Search for the cell housing the specified text and yield its (x, y) center coordinate. 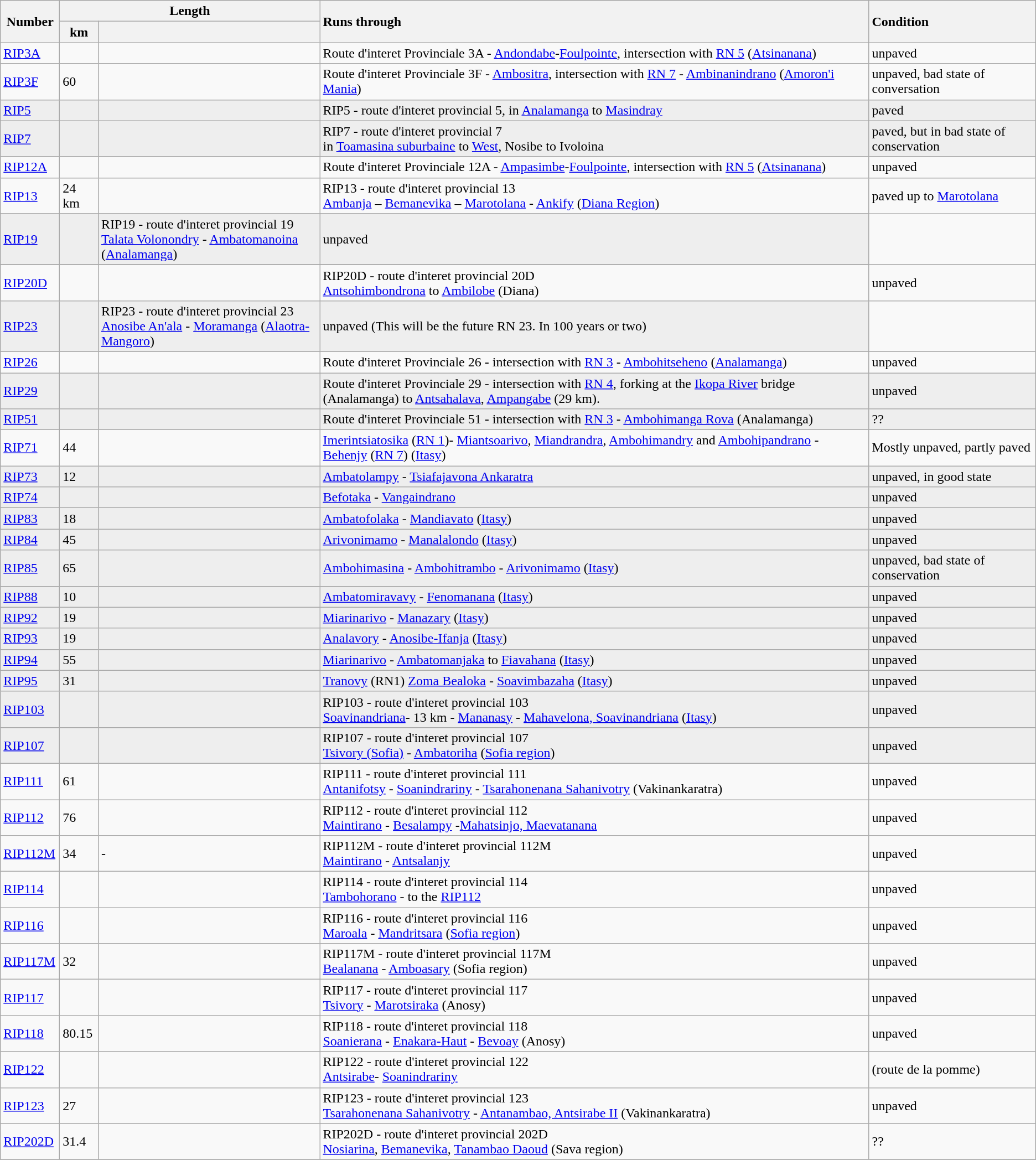
10 (79, 597)
RIP13 (30, 196)
RIP202D - route d'interet provincial 202DNosiarina, Bemanevika, Tanambao Daoud (Sava region) (594, 1141)
RIP5 - route d'interet provincial 5, in Analamanga to Masindray (594, 110)
RIP117M (30, 962)
65 (79, 568)
76 (79, 817)
RIP51 (30, 420)
RIP23 - route d'interet provincial 23Anosibe An'ala - Moramanga (Alaotra-Mangoro) (209, 326)
RIP112 - route d'interet provincial 112Maintirano - Besalampy -Mahatsinjo, Maevatanana (594, 817)
RIP112 (30, 817)
55 (79, 660)
Route d'interet Provinciale 26 - intersection with RN 3 - Ambohitseheno (Analamanga) (594, 362)
45 (79, 540)
RIP114 (30, 890)
RIP123 - route d'interet provincial 123Tsarahonenana Sahanivotry - Antanambao, Antsirabe II (Vakinankaratra) (594, 1106)
RIP23 (30, 326)
44 (79, 448)
Analavory - Anosibe-Ifanja (Itasy) (594, 639)
RIP123 (30, 1106)
RIP7 (30, 138)
RIP3F (30, 82)
RIP73 (30, 477)
RIP5 (30, 110)
- (209, 853)
RIP26 (30, 362)
Condition (952, 22)
RIP202D (30, 1141)
RIP71 (30, 448)
RIP20D (30, 282)
24 km (79, 196)
Route d'interet Provinciale 3A - Andondabe-Foulpointe, intersection with RN 5 (Atsinanana) (594, 53)
RIP117 (30, 997)
RIP107 - route d'interet provincial 107Tsivory (Sofia) - Ambatoriha (Sofia region) (594, 745)
km (79, 32)
Length (190, 11)
12 (79, 477)
Route d'interet Provinciale 51 - intersection with RN 3 - Ambohimanga Rova (Analamanga) (594, 420)
RIP19 (30, 239)
Arivonimamo - Manalalondo (Itasy) (594, 540)
RIP20D - route d'interet provincial 20DAntsohimbondrona to Ambilobe (Diana) (594, 282)
31 (79, 681)
60 (79, 82)
RIP114 - route d'interet provincial 114Tambohorano - to the RIP112 (594, 890)
RIP122 (30, 1069)
Ambohimasina - Ambohitrambo - Arivonimamo (Itasy) (594, 568)
RIP94 (30, 660)
Ambatolampy - Tsiafajavona Ankaratra (594, 477)
RIP3A (30, 53)
RIP111 (30, 781)
(route de la pomme) (952, 1069)
80.15 (79, 1034)
unpaved, in good state (952, 477)
unpaved (This will be the future RN 23. In 100 years or two) (594, 326)
Miarinarivo - Manazary (Itasy) (594, 618)
RIP12A (30, 167)
RIP111 - route d'interet provincial 111Antanifotsy - Soanindrariny - Tsarahonenana Sahanivotry (Vakinankaratra) (594, 781)
18 (79, 519)
RIP118 - route d'interet provincial 118Soanierana - Enakara-Haut - Bevoay (Anosy) (594, 1034)
RIP93 (30, 639)
RIP118 (30, 1034)
RIP107 (30, 745)
RIP88 (30, 597)
RIP117M - route d'interet provincial 117MBealanana - Amboasary (Sofia region) (594, 962)
Ambatofolaka - Mandiavato (Itasy) (594, 519)
RIP117 - route d'interet provincial 117Tsivory - Marotsiraka (Anosy) (594, 997)
32 (79, 962)
RIP83 (30, 519)
RIP116 - route d'interet provincial 116Maroala - Mandritsara (Sofia region) (594, 925)
unpaved, bad state of conversation (952, 82)
paved, but in bad state of conservation (952, 138)
Route d'interet Provinciale 3F - Ambositra, intersection with RN 7 - Ambinanindrano (Amoron'i Mania) (594, 82)
RIP7 - route d'interet provincial 7in Toamasina suburbaine to West, Nosibe to Ivoloina (594, 138)
RIP112M - route d'interet provincial 112MMaintirano - Antsalanjy (594, 853)
RIP13 - route d'interet provincial 13Ambanja – Bemanevika – Marotolana - Ankify (Diana Region) (594, 196)
RIP74 (30, 498)
61 (79, 781)
unpaved, bad state of conservation (952, 568)
paved (952, 110)
Runs through (594, 22)
Befotaka - Vangaindrano (594, 498)
RIP116 (30, 925)
Imerintsiatosika (RN 1)- Miantsoarivo, Miandrandra, Ambohimandry and Ambohipandrano - Behenjy (RN 7) (Itasy) (594, 448)
paved up to Marotolana (952, 196)
RIP84 (30, 540)
RIP122 - route d'interet provincial 122Antsirabe- Soanindrariny (594, 1069)
RIP95 (30, 681)
31.4 (79, 1141)
27 (79, 1106)
34 (79, 853)
RIP85 (30, 568)
Ambatomiravavy - Fenomanana (Itasy) (594, 597)
RIP112M (30, 853)
RIP29 (30, 391)
Mostly unpaved, partly paved (952, 448)
RIP19 - route d'interet provincial 19Talata Volonondry - Ambatomanoina (Analamanga) (209, 239)
RIP103 (30, 710)
RIP92 (30, 618)
Number (30, 22)
Miarinarivo - Ambatomanjaka to Fiavahana (Itasy) (594, 660)
RIP103 - route d'interet provincial 103Soavinandriana- 13 km - Mananasy - Mahavelona, Soavinandriana (Itasy) (594, 710)
Tranovy (RN1) Zoma Bealoka - Soavimbazaha (Itasy) (594, 681)
Route d'interet Provinciale 12A - Ampasimbe-Foulpointe, intersection with RN 5 (Atsinanana) (594, 167)
Route d'interet Provinciale 29 - intersection with RN 4, forking at the Ikopa River bridge (Analamanga) to Antsahalava, Ampangabe (29 km). (594, 391)
